Provide the [x, y] coordinate of the cell's center where the given text is located.  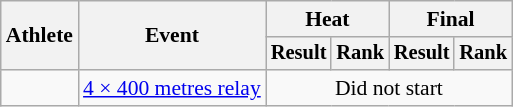
Did not start [389, 88]
Event [172, 36]
Heat [328, 19]
4 × 400 metres relay [172, 88]
Athlete [40, 36]
Final [450, 19]
